Pinpoint the cell where the given text exists, returning its [X, Y] midpoint coordinate. 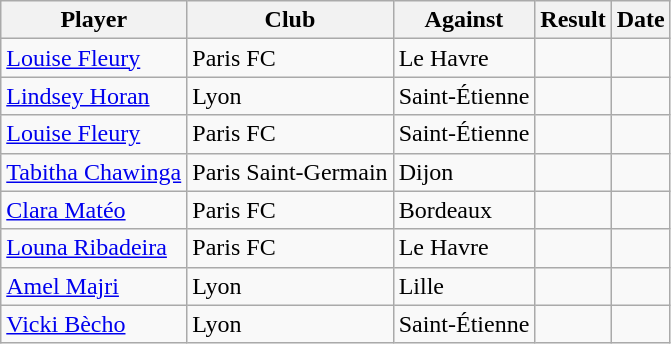
Amel Majri [94, 286]
Club [290, 20]
Player [94, 20]
Date [640, 20]
Lindsey Horan [94, 96]
Against [464, 20]
Dijon [464, 172]
Clara Matéo [94, 210]
Bordeaux [464, 210]
Louna Ribadeira [94, 248]
Paris Saint-Germain [290, 172]
Vicki Bècho [94, 324]
Result [573, 20]
Tabitha Chawinga [94, 172]
Lille [464, 286]
